Output the [X, Y] coordinate of the center of the cell containing the given text.  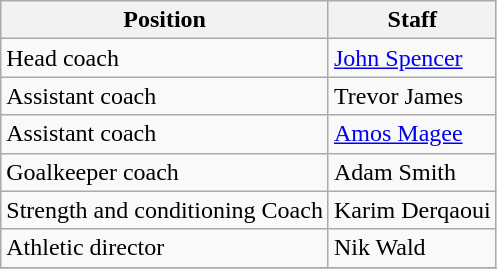
Position [165, 20]
Adam Smith [412, 172]
Staff [412, 20]
John Spencer [412, 58]
Goalkeeper coach [165, 172]
Strength and conditioning Coach [165, 210]
Nik Wald [412, 248]
Amos Magee [412, 134]
Karim Derqaoui [412, 210]
Trevor James [412, 96]
Athletic director [165, 248]
Head coach [165, 58]
